From the cell containing the given text, extract its center point as (X, Y) coordinate. 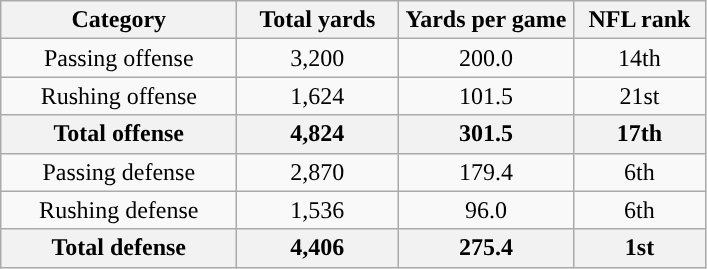
NFL rank (640, 20)
2,870 (318, 172)
Yards per game (486, 20)
275.4 (486, 248)
4,406 (318, 248)
179.4 (486, 172)
Rushing offense (119, 96)
Total offense (119, 134)
Passing offense (119, 58)
17th (640, 134)
1st (640, 248)
3,200 (318, 58)
200.0 (486, 58)
14th (640, 58)
1,624 (318, 96)
Total yards (318, 20)
96.0 (486, 210)
Rushing defense (119, 210)
Passing defense (119, 172)
Category (119, 20)
Total defense (119, 248)
301.5 (486, 134)
101.5 (486, 96)
1,536 (318, 210)
21st (640, 96)
4,824 (318, 134)
